Determine the (x, y) coordinate at the center of the cell enclosing the given text.  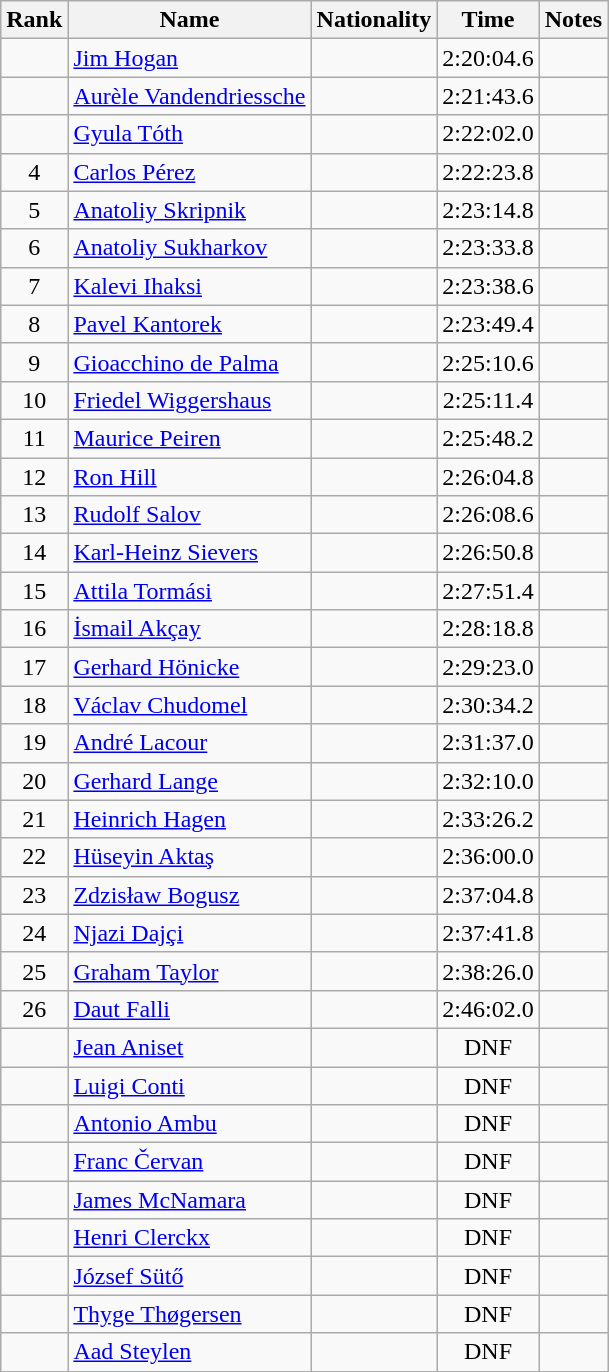
21 (34, 819)
2:37:04.8 (488, 895)
Carlos Pérez (190, 172)
16 (34, 629)
8 (34, 324)
Notes (573, 20)
James McNamara (190, 1200)
18 (34, 705)
7 (34, 286)
Kalevi Ihaksi (190, 286)
2:36:00.0 (488, 857)
Rudolf Salov (190, 515)
17 (34, 667)
2:25:48.2 (488, 438)
Anatoliy Skripnik (190, 210)
2:25:11.4 (488, 400)
József Sütő (190, 1276)
2:23:14.8 (488, 210)
22 (34, 857)
Franc Červan (190, 1162)
10 (34, 400)
Gioacchino de Palma (190, 362)
15 (34, 591)
2:26:04.8 (488, 477)
11 (34, 438)
2:28:18.8 (488, 629)
Hüseyin Aktaş (190, 857)
Name (190, 20)
23 (34, 895)
25 (34, 971)
2:29:23.0 (488, 667)
2:33:26.2 (488, 819)
26 (34, 1009)
André Lacour (190, 743)
Heinrich Hagen (190, 819)
2:32:10.0 (488, 781)
Aurèle Vandendriessche (190, 96)
19 (34, 743)
14 (34, 553)
Gerhard Hönicke (190, 667)
2:30:34.2 (488, 705)
Attila Tormási (190, 591)
24 (34, 933)
13 (34, 515)
Antonio Ambu (190, 1124)
Gerhard Lange (190, 781)
Aad Steylen (190, 1352)
2:23:33.8 (488, 248)
Ron Hill (190, 477)
Anatoliy Sukharkov (190, 248)
2:22:23.8 (488, 172)
Graham Taylor (190, 971)
5 (34, 210)
2:23:38.6 (488, 286)
Thyge Thøgersen (190, 1314)
Zdzisław Bogusz (190, 895)
Time (488, 20)
Luigi Conti (190, 1085)
2:38:26.0 (488, 971)
2:27:51.4 (488, 591)
2:37:41.8 (488, 933)
Gyula Tóth (190, 134)
4 (34, 172)
2:46:02.0 (488, 1009)
12 (34, 477)
Jean Aniset (190, 1047)
2:25:10.6 (488, 362)
Njazi Dajçi (190, 933)
2:31:37.0 (488, 743)
İsmail Akçay (190, 629)
20 (34, 781)
2:22:02.0 (488, 134)
2:21:43.6 (488, 96)
Václav Chudomel (190, 705)
2:26:50.8 (488, 553)
6 (34, 248)
Daut Falli (190, 1009)
2:20:04.6 (488, 58)
9 (34, 362)
Rank (34, 20)
2:23:49.4 (488, 324)
2:26:08.6 (488, 515)
Friedel Wiggershaus (190, 400)
Jim Hogan (190, 58)
Henri Clerckx (190, 1238)
Karl-Heinz Sievers (190, 553)
Maurice Peiren (190, 438)
Pavel Kantorek (190, 324)
Nationality (374, 20)
